Find where the given text appears and provide that cell's center as [x, y] coordinate. 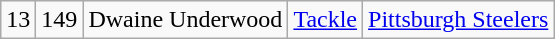
149 [60, 20]
Tackle [326, 20]
Dwaine Underwood [186, 20]
Pittsburgh Steelers [458, 20]
13 [18, 20]
